Locate the cell with the specified text and output its [x, y] center coordinate. 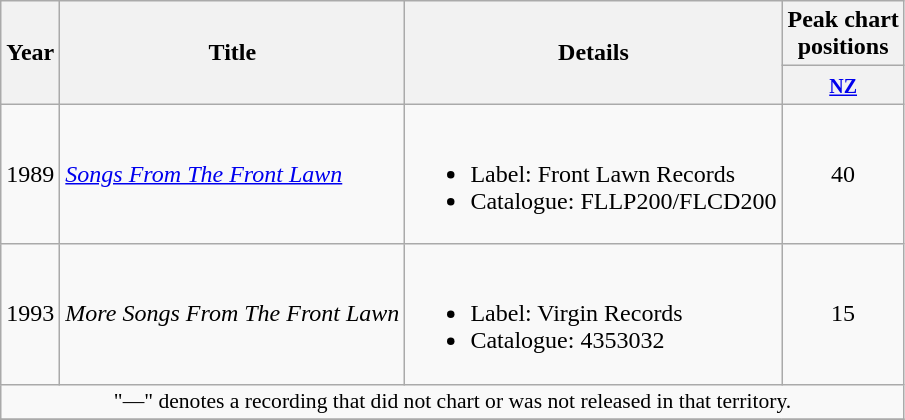
"—" denotes a recording that did not chart or was not released in that territory. [453, 402]
40 [843, 174]
1989 [30, 174]
1993 [30, 314]
15 [843, 314]
Details [594, 52]
Title [232, 52]
More Songs From The Front Lawn [232, 314]
Label: Front Lawn RecordsCatalogue: FLLP200/FLCD200 [594, 174]
Songs From The Front Lawn [232, 174]
Year [30, 52]
Peak chartpositions [843, 34]
NZ [843, 85]
Label: Virgin RecordsCatalogue: 4353032 [594, 314]
